Find where the given text appears and provide that cell's center as (X, Y) coordinate. 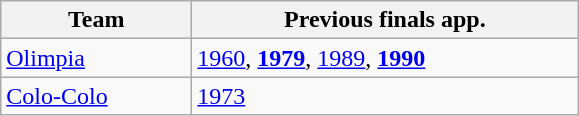
1973 (385, 96)
Colo-Colo (96, 96)
Team (96, 20)
Olimpia (96, 58)
1960, 1979, 1989, 1990 (385, 58)
Previous finals app. (385, 20)
